Locate the cell with the specified text and output its (X, Y) center coordinate. 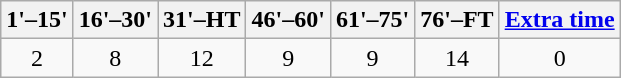
0 (560, 58)
1'–15' (37, 20)
Extra time (560, 20)
76'–FT (457, 20)
8 (115, 58)
14 (457, 58)
31'–HT (202, 20)
46'–60' (288, 20)
16'–30' (115, 20)
61'–75' (372, 20)
12 (202, 58)
2 (37, 58)
